Detect which cell encompasses the target text, then output its (X, Y) center coordinate. 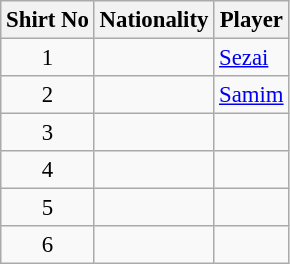
Nationality (154, 20)
4 (48, 170)
6 (48, 245)
2 (48, 95)
Shirt No (48, 20)
Player (252, 20)
3 (48, 133)
Sezai (252, 58)
1 (48, 58)
5 (48, 208)
Samim (252, 95)
